Detect which cell encompasses the target text, then output its (X, Y) center coordinate. 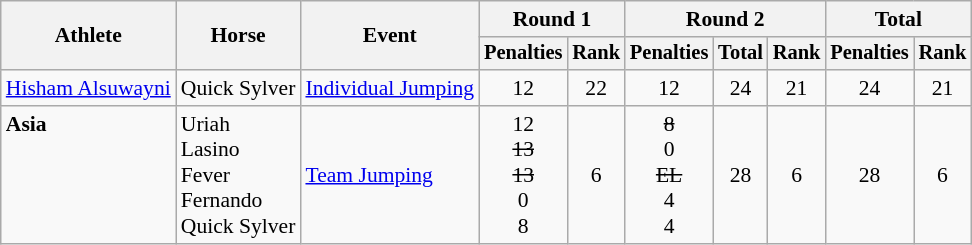
Round 1 (552, 19)
Individual Jumping (390, 88)
Event (390, 36)
22 (596, 88)
Athlete (88, 36)
Quick Sylver (238, 88)
Horse (238, 36)
Round 2 (725, 19)
80EL44 (669, 175)
Team Jumping (390, 175)
UriahLasinoFeverFernandoQuick Sylver (238, 175)
12131308 (523, 175)
Hisham Alsuwayni (88, 88)
Asia (88, 175)
